Return the (X, Y) coordinate for the center point of the cell that contains the specified text.  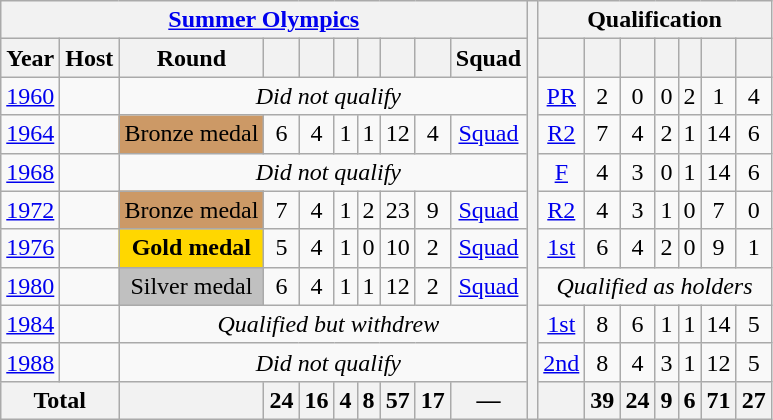
1980 (30, 286)
Silver medal (192, 286)
Summer Olympics (264, 20)
27 (754, 400)
16 (316, 400)
Qualified but withdrew (328, 324)
Qualification (654, 20)
10 (398, 248)
1968 (30, 172)
1972 (30, 210)
57 (398, 400)
Round (192, 58)
17 (432, 400)
1984 (30, 324)
Total (60, 400)
Year (30, 58)
1988 (30, 362)
F (562, 172)
Gold medal (192, 248)
— (488, 400)
PR (562, 96)
Qualified as holders (654, 286)
71 (718, 400)
1964 (30, 134)
23 (398, 210)
39 (602, 400)
Host (90, 58)
2nd (562, 362)
1960 (30, 96)
1976 (30, 248)
